Provide the (x, y) coordinate of the cell's center where the given text is located.  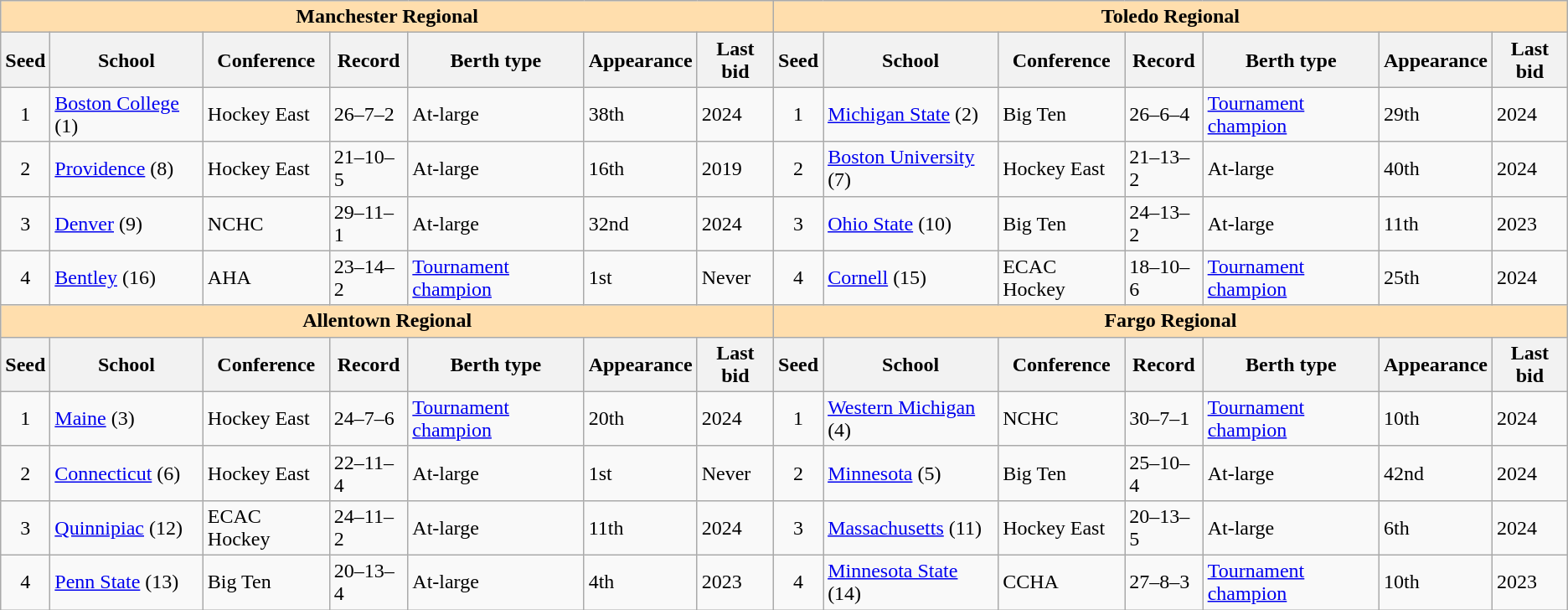
27–8–3 (1164, 582)
42nd (1436, 473)
AHA (266, 278)
26–7–2 (369, 114)
Toledo Regional (1171, 17)
Bentley (16) (126, 278)
25–10–4 (1164, 473)
26–6–4 (1164, 114)
23–14–2 (369, 278)
4th (640, 582)
21–13–2 (1164, 169)
21–10–5 (369, 169)
38th (640, 114)
Boston University (7) (911, 169)
Providence (8) (126, 169)
22–11–4 (369, 473)
Ohio State (10) (911, 223)
18–10–6 (1164, 278)
Penn State (13) (126, 582)
Connecticut (6) (126, 473)
24–13–2 (1164, 223)
2019 (735, 169)
Cornell (15) (911, 278)
16th (640, 169)
29–11–1 (369, 223)
CCHA (1062, 582)
6th (1436, 528)
32nd (640, 223)
Quinnipiac (12) (126, 528)
20–13–5 (1164, 528)
Minnesota (5) (911, 473)
Maine (3) (126, 419)
20–13–4 (369, 582)
Denver (9) (126, 223)
Fargo Regional (1171, 321)
Allentown Regional (387, 321)
24–7–6 (369, 419)
Minnesota State (14) (911, 582)
20th (640, 419)
Manchester Regional (387, 17)
30–7–1 (1164, 419)
40th (1436, 169)
Massachusetts (11) (911, 528)
29th (1436, 114)
25th (1436, 278)
24–11–2 (369, 528)
Western Michigan (4) (911, 419)
Boston College (1) (126, 114)
Michigan State (2) (911, 114)
